From the cell containing the given text, extract its center point as [X, Y] coordinate. 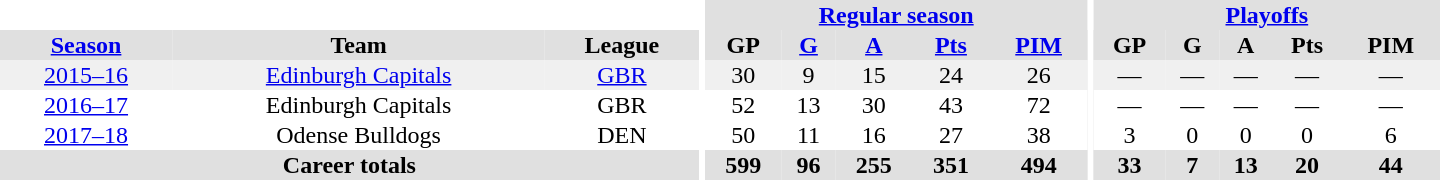
24 [950, 75]
2016–17 [86, 105]
38 [1039, 135]
494 [1039, 165]
7 [1192, 165]
DEN [622, 135]
2015–16 [86, 75]
3 [1130, 135]
43 [950, 105]
Odense Bulldogs [358, 135]
20 [1306, 165]
Regular season [896, 15]
255 [874, 165]
2017–18 [86, 135]
351 [950, 165]
11 [808, 135]
52 [744, 105]
9 [808, 75]
15 [874, 75]
50 [744, 135]
League [622, 45]
6 [1391, 135]
33 [1130, 165]
Playoffs [1267, 15]
16 [874, 135]
96 [808, 165]
Team [358, 45]
Career totals [350, 165]
44 [1391, 165]
26 [1039, 75]
72 [1039, 105]
27 [950, 135]
Season [86, 45]
599 [744, 165]
